Capture the cell that displays the provided text and extract its [x, y] central coordinate. 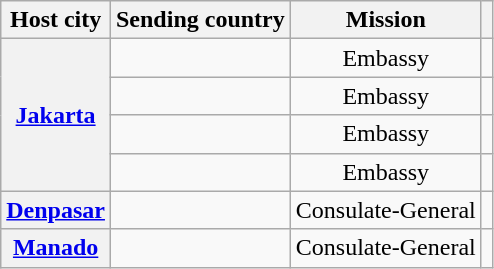
Denpasar [56, 210]
Jakarta [56, 115]
Host city [56, 20]
Mission [386, 20]
Sending country [200, 20]
Manado [56, 248]
